Scan for the cell matching the given text and deliver its (X, Y) coordinate at center. 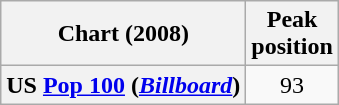
Chart (2008) (124, 34)
93 (292, 85)
US Pop 100 (Billboard) (124, 85)
Peakposition (292, 34)
